Locate the cell with the specified text and output its [x, y] center coordinate. 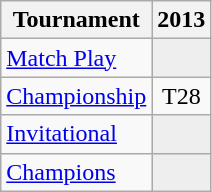
Champions [76, 172]
T28 [182, 96]
2013 [182, 20]
Tournament [76, 20]
Invitational [76, 134]
Match Play [76, 58]
Championship [76, 96]
